Find where the given text appears and provide that cell's center as [x, y] coordinate. 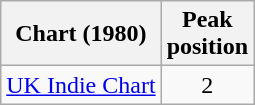
UK Indie Chart [81, 85]
2 [207, 85]
Chart (1980) [81, 34]
Peakposition [207, 34]
